Pinpoint the cell where the given text exists, returning its (x, y) midpoint coordinate. 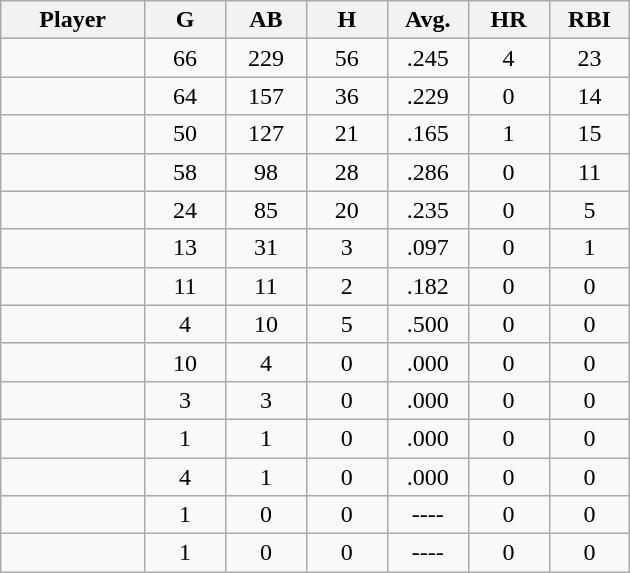
.229 (428, 96)
28 (346, 172)
Avg. (428, 20)
.165 (428, 134)
15 (590, 134)
36 (346, 96)
31 (266, 248)
66 (186, 58)
127 (266, 134)
Player (73, 20)
.097 (428, 248)
.245 (428, 58)
.286 (428, 172)
.235 (428, 210)
.182 (428, 286)
21 (346, 134)
85 (266, 210)
2 (346, 286)
23 (590, 58)
157 (266, 96)
24 (186, 210)
G (186, 20)
50 (186, 134)
H (346, 20)
HR (508, 20)
58 (186, 172)
14 (590, 96)
56 (346, 58)
229 (266, 58)
20 (346, 210)
98 (266, 172)
AB (266, 20)
64 (186, 96)
.500 (428, 324)
13 (186, 248)
RBI (590, 20)
